Find where the given text appears and provide that cell's center as [X, Y] coordinate. 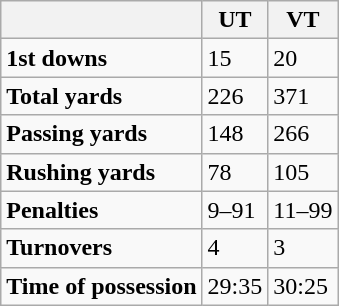
105 [303, 172]
15 [235, 58]
UT [235, 20]
29:35 [235, 286]
Passing yards [102, 134]
Rushing yards [102, 172]
11–99 [303, 210]
1st downs [102, 58]
148 [235, 134]
3 [303, 248]
226 [235, 96]
9–91 [235, 210]
371 [303, 96]
Turnovers [102, 248]
Total yards [102, 96]
266 [303, 134]
30:25 [303, 286]
4 [235, 248]
VT [303, 20]
Time of possession [102, 286]
20 [303, 58]
Penalties [102, 210]
78 [235, 172]
